Locate the cell with the specified text and output its [x, y] center coordinate. 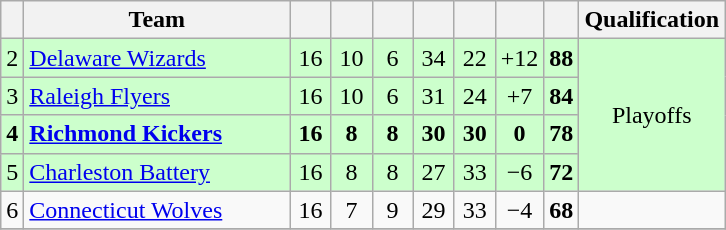
Delaware Wizards [157, 58]
2 [12, 58]
Richmond Kickers [157, 134]
0 [520, 134]
22 [474, 58]
9 [392, 210]
27 [434, 172]
5 [12, 172]
+7 [520, 96]
Connecticut Wolves [157, 210]
34 [434, 58]
−6 [520, 172]
78 [562, 134]
72 [562, 172]
31 [434, 96]
24 [474, 96]
68 [562, 210]
Playoffs [652, 115]
29 [434, 210]
Raleigh Flyers [157, 96]
7 [352, 210]
Team [157, 20]
Qualification [652, 20]
Charleston Battery [157, 172]
84 [562, 96]
88 [562, 58]
3 [12, 96]
+12 [520, 58]
4 [12, 134]
−4 [520, 210]
